From the cell containing the given text, extract its center point as (x, y) coordinate. 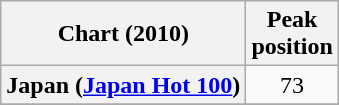
Peakposition (292, 34)
73 (292, 85)
Chart (2010) (124, 34)
Japan (Japan Hot 100) (124, 85)
